Scan for the cell matching the given text and deliver its (x, y) coordinate at center. 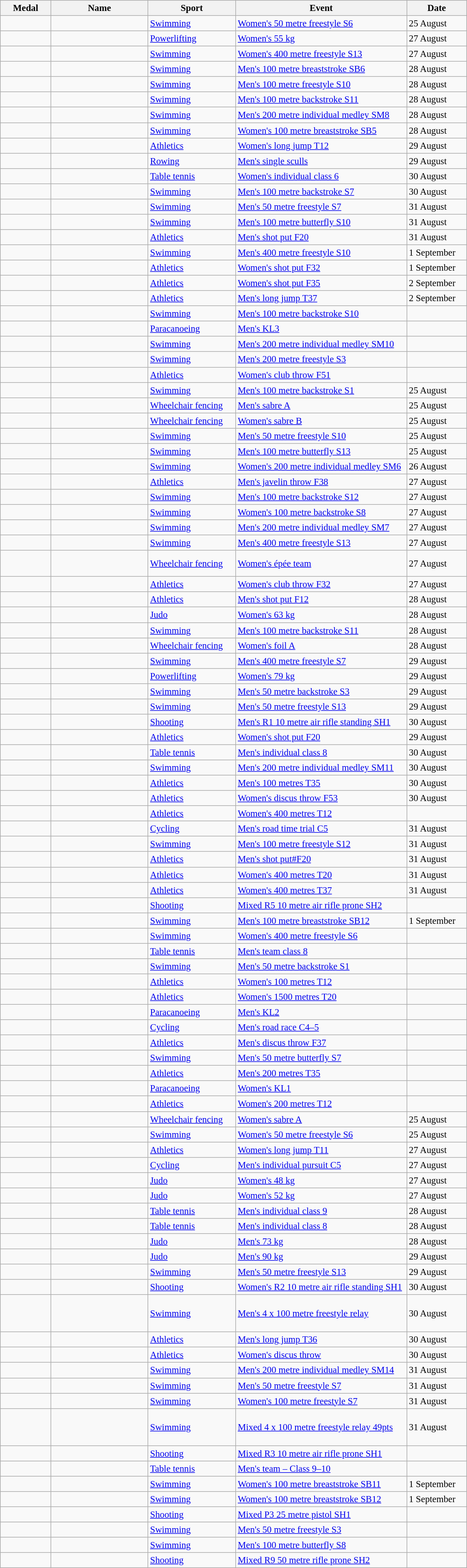
Women's 200 metres T12 (321, 1104)
Men's 50 metre backstroke S1 (321, 966)
Women's 400 metres T37 (321, 890)
Men's 100 metre breaststroke SB12 (321, 921)
Rowing (192, 161)
Men's road time trial C5 (321, 829)
Men's team – Class 9–10 (321, 1469)
Men's 100 metre butterfly S13 (321, 451)
Men's 100 metres T35 (321, 783)
Men's 50 metre backstroke S3 (321, 691)
Men's long jump T37 (321, 298)
Men's 50 metre freestyle S3 (321, 1530)
Men's 100 metre butterfly S10 (321, 222)
Women's shot put F32 (321, 268)
Women's individual class 6 (321, 176)
Women's KL1 (321, 1089)
Women's 63 kg (321, 615)
Women's 1500 metres T20 (321, 997)
Women's 100 metre breaststroke SB11 (321, 1484)
Men's sabre A (321, 405)
Date (437, 8)
Women's 400 metres T12 (321, 814)
Men's 100 metre backstroke S7 (321, 191)
Men's 200 metre individual medley SM11 (321, 768)
Men's javelin throw F38 (321, 482)
Women's 400 metres T20 (321, 875)
Women's 400 metre freestyle S13 (321, 54)
Men's 200 metre individual medley SM10 (321, 344)
Men's 73 kg (321, 1241)
Men's 200 metre individual medley SM8 (321, 115)
Men's discus throw F37 (321, 1043)
Men's 200 metres T35 (321, 1073)
Women's club throw F51 (321, 375)
Men's 100 metre freestyle S10 (321, 85)
Sport (192, 8)
Men's long jump T36 (321, 1340)
Women's sabre B (321, 421)
Men's 90 kg (321, 1257)
Women's R2 10 metre air rifle standing SH1 (321, 1287)
Event (321, 8)
Men's shot put F20 (321, 237)
Men's 100 metre freestyle S12 (321, 844)
Women's 79 kg (321, 676)
Women's épée team (321, 563)
26 August (437, 467)
Men's KL2 (321, 1012)
Men's shot put#F20 (321, 860)
Men's 400 metre freestyle S10 (321, 252)
Women's 100 metre breaststroke SB12 (321, 1499)
Name (99, 8)
Men's 100 metre breaststroke SB6 (321, 69)
Women's discus throw F53 (321, 798)
Women's foil A (321, 645)
Women's long jump T12 (321, 146)
Men's road race C4–5 (321, 1027)
Men's KL3 (321, 329)
Men's 100 metre backstroke S1 (321, 390)
Men's R1 10 metre air rifle standing SH1 (321, 722)
Women's 100 metre freestyle S7 (321, 1401)
Women's 100 metre backstroke S8 (321, 513)
Men's 200 metre individual medley SM14 (321, 1370)
Men's single sculls (321, 161)
Men's 100 metre backstroke S10 (321, 314)
Men's 100 metre butterfly S8 (321, 1545)
Women's 400 metre freestyle S6 (321, 936)
Mixed 4 x 100 metre freestyle relay 49pts (321, 1427)
Women's long jump T11 (321, 1150)
Men's individual pursuit C5 (321, 1165)
Men's 50 metre freestyle S10 (321, 436)
Men's 4 x 100 metre freestyle relay (321, 1314)
Medal (26, 8)
Men's 200 metre freestyle S3 (321, 360)
Women's 52 kg (321, 1196)
Men's 400 metre freestyle S13 (321, 543)
Men's 200 metre individual medley SM7 (321, 528)
Women's 100 metre breaststroke SB5 (321, 130)
Women's discus throw (321, 1355)
Mixed R9 50 metre rifle prone SH2 (321, 1560)
Men's 400 metre freestyle S7 (321, 661)
Men's 50 metre butterfly S7 (321, 1058)
Women's shot put F20 (321, 737)
Women's 100 metres T12 (321, 982)
Mixed R3 10 metre air rifle prone SH1 (321, 1453)
Women's 48 kg (321, 1180)
Men's individual class 9 (321, 1211)
Men's team class 8 (321, 951)
Women's 55 kg (321, 39)
Women's 200 metre individual medley SM6 (321, 467)
Mixed P3 25 metre pistol SH1 (321, 1514)
Women's club throw F32 (321, 584)
Women's sabre A (321, 1119)
Women's shot put F35 (321, 283)
Men's 100 metre backstroke S12 (321, 497)
Men's shot put F12 (321, 599)
Mixed R5 10 metre air rifle prone SH2 (321, 905)
